Determine the (x, y) coordinate at the center of the cell enclosing the given text.  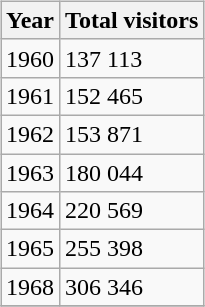
153 871 (132, 134)
1961 (30, 96)
1962 (30, 134)
Year (30, 20)
255 398 (132, 249)
1968 (30, 287)
1963 (30, 173)
152 465 (132, 96)
1964 (30, 211)
180 044 (132, 173)
Total visitors (132, 20)
306 346 (132, 287)
1960 (30, 58)
220 569 (132, 211)
1965 (30, 249)
137 113 (132, 58)
